From the cell containing the given text, extract its center point as [X, Y] coordinate. 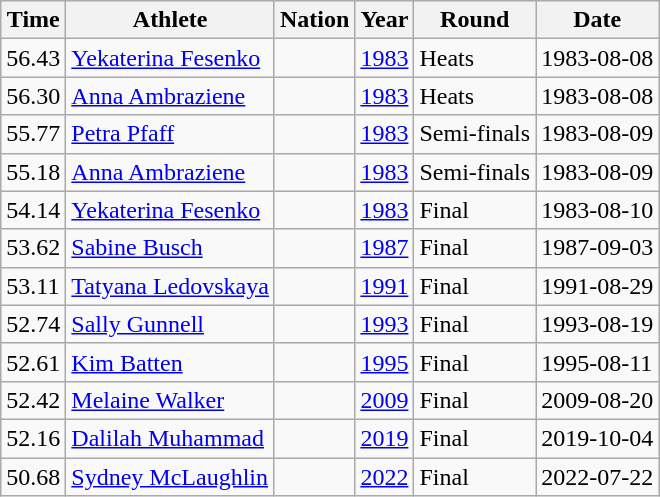
2009-08-20 [598, 400]
2009 [384, 400]
1991-08-29 [598, 286]
Sydney McLaughlin [170, 477]
Round [475, 20]
1995-08-11 [598, 362]
Melaine Walker [170, 400]
53.11 [34, 286]
52.42 [34, 400]
2019-10-04 [598, 438]
54.14 [34, 210]
Year [384, 20]
Time [34, 20]
1987-09-03 [598, 248]
2022 [384, 477]
Athlete [170, 20]
55.18 [34, 172]
1987 [384, 248]
53.62 [34, 248]
Sabine Busch [170, 248]
1983-08-10 [598, 210]
Date [598, 20]
1993 [384, 324]
56.43 [34, 58]
1991 [384, 286]
Sally Gunnell [170, 324]
Dalilah Muhammad [170, 438]
2022-07-22 [598, 477]
52.74 [34, 324]
Kim Batten [170, 362]
55.77 [34, 134]
2019 [384, 438]
52.61 [34, 362]
Petra Pfaff [170, 134]
1995 [384, 362]
Tatyana Ledovskaya [170, 286]
56.30 [34, 96]
52.16 [34, 438]
1993-08-19 [598, 324]
Nation [314, 20]
50.68 [34, 477]
